Locate the cell with the specified text and output its (x, y) center coordinate. 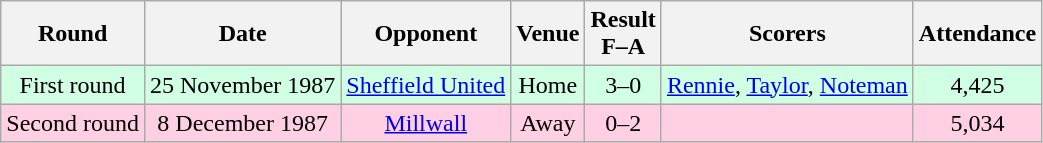
8 December 1987 (242, 123)
Date (242, 34)
Round (73, 34)
Second round (73, 123)
Millwall (426, 123)
Home (548, 85)
5,034 (977, 123)
Attendance (977, 34)
3–0 (623, 85)
First round (73, 85)
Venue (548, 34)
0–2 (623, 123)
Away (548, 123)
Rennie, Taylor, Noteman (787, 85)
25 November 1987 (242, 85)
ResultF–A (623, 34)
4,425 (977, 85)
Scorers (787, 34)
Opponent (426, 34)
Sheffield United (426, 85)
